Capture the cell that displays the provided text and extract its [x, y] central coordinate. 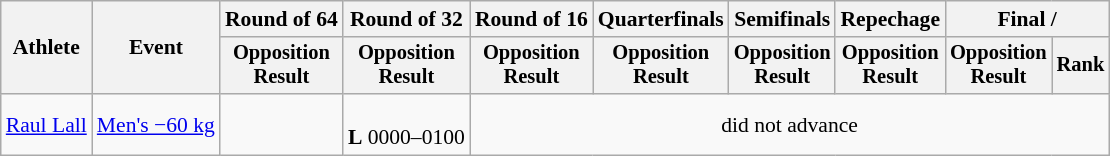
Repechage [890, 19]
Quarterfinals [661, 19]
Semifinals [782, 19]
Round of 16 [532, 19]
Round of 64 [282, 19]
Event [156, 48]
Men's −60 kg [156, 124]
Athlete [46, 48]
did not advance [790, 124]
Round of 32 [406, 19]
Rank [1081, 66]
L 0000–0100 [406, 124]
Raul Lall [46, 124]
Final / [1027, 19]
